Determine the [X, Y] coordinate at the center of the cell enclosing the given text.  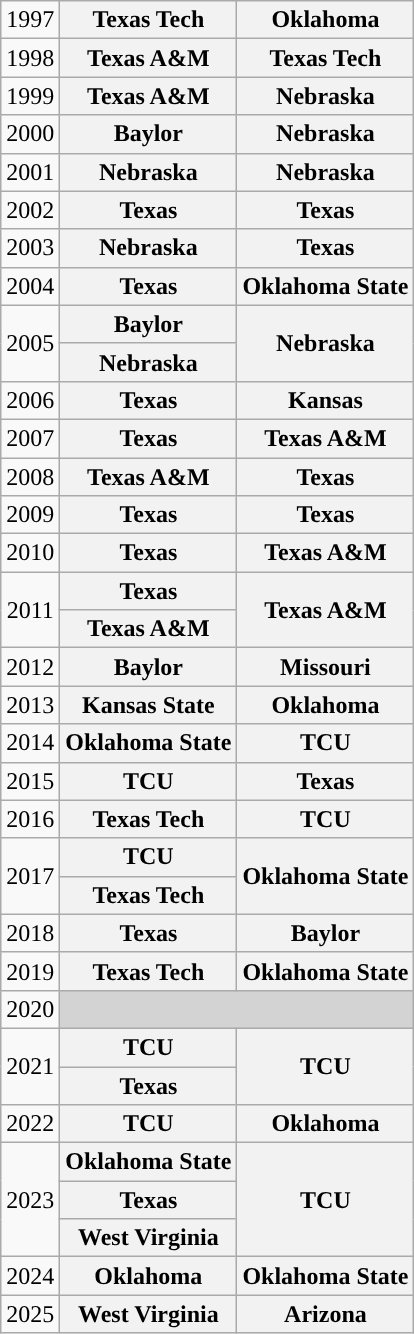
2008 [30, 477]
2020 [30, 1009]
2005 [30, 343]
2023 [30, 1200]
2017 [30, 876]
2009 [30, 515]
2012 [30, 667]
2001 [30, 172]
2004 [30, 286]
2010 [30, 553]
2022 [30, 1124]
1998 [30, 58]
2000 [30, 134]
2016 [30, 819]
2007 [30, 438]
2019 [30, 971]
Arizona [326, 1314]
2014 [30, 743]
1997 [30, 20]
Kansas State [148, 705]
2024 [30, 1276]
Kansas [326, 400]
2015 [30, 781]
2018 [30, 933]
2021 [30, 1066]
Missouri [326, 667]
2006 [30, 400]
2003 [30, 248]
2011 [30, 610]
2025 [30, 1314]
2002 [30, 210]
1999 [30, 96]
2013 [30, 705]
